Detect which cell encompasses the target text, then output its (X, Y) center coordinate. 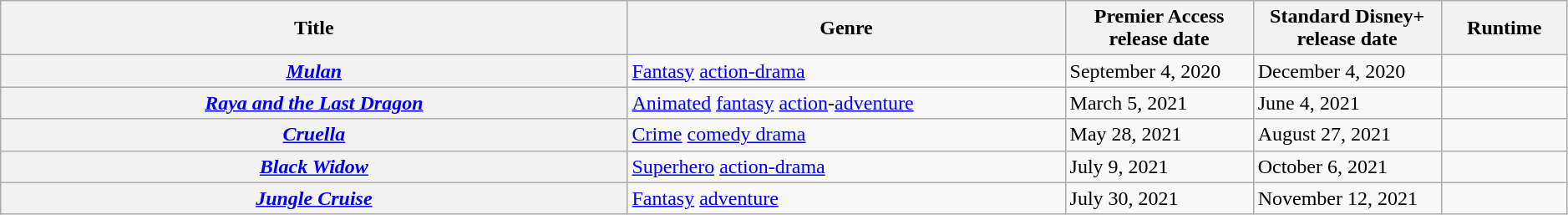
June 4, 2021 (1347, 103)
Raya and the Last Dragon (314, 103)
March 5, 2021 (1160, 103)
Genre (846, 28)
Fantasy action-drama (846, 71)
Crime comedy drama (846, 135)
September 4, 2020 (1160, 71)
Standard Disney+ release date (1347, 28)
Premier Access release date (1160, 28)
Jungle Cruise (314, 198)
Title (314, 28)
November 12, 2021 (1347, 198)
Mulan (314, 71)
Black Widow (314, 166)
Superhero action-drama (846, 166)
December 4, 2020 (1347, 71)
Runtime (1504, 28)
May 28, 2021 (1160, 135)
Animated fantasy action-adventure (846, 103)
Cruella (314, 135)
July 30, 2021 (1160, 198)
October 6, 2021 (1347, 166)
Fantasy adventure (846, 198)
August 27, 2021 (1347, 135)
July 9, 2021 (1160, 166)
